Return (x, y) of the center of cell containing provided text 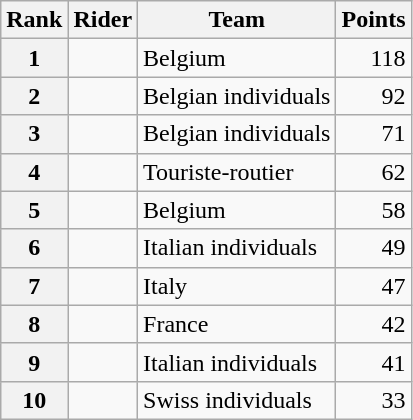
Rank (34, 20)
3 (34, 134)
33 (374, 400)
Team (237, 20)
58 (374, 210)
7 (34, 286)
92 (374, 96)
2 (34, 96)
4 (34, 172)
8 (34, 324)
118 (374, 58)
Points (374, 20)
Swiss individuals (237, 400)
Italy (237, 286)
France (237, 324)
62 (374, 172)
71 (374, 134)
Touriste-routier (237, 172)
9 (34, 362)
Rider (103, 20)
47 (374, 286)
42 (374, 324)
10 (34, 400)
41 (374, 362)
5 (34, 210)
1 (34, 58)
49 (374, 248)
6 (34, 248)
